Identify which cell holds the provided text, then report its [X, Y] central coordinate. 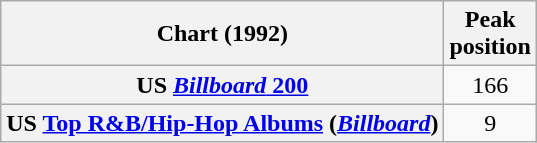
Chart (1992) [222, 34]
9 [490, 123]
Peak position [490, 34]
166 [490, 85]
US Top R&B/Hip-Hop Albums (Billboard) [222, 123]
US Billboard 200 [222, 85]
